Provide the [x, y] coordinate of the cell's center where the given text is located.  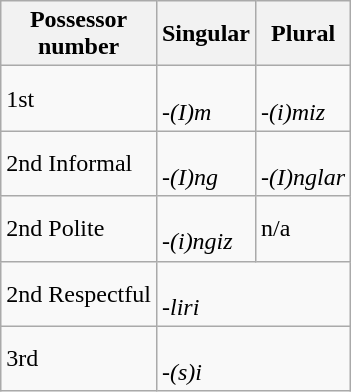
1st [79, 98]
2nd Informal [79, 164]
-(I)nglar [304, 164]
Possessornumber [79, 34]
-(I)m [206, 98]
-(i)ngiz [206, 228]
Singular [206, 34]
-liri [253, 294]
-(s)i [253, 358]
-(i)miz [304, 98]
3rd [79, 358]
2nd Respectful [79, 294]
2nd Polite [79, 228]
-(I)ng [206, 164]
Plural [304, 34]
n/a [304, 228]
